Pinpoint the cell where the given text exists, returning its [x, y] midpoint coordinate. 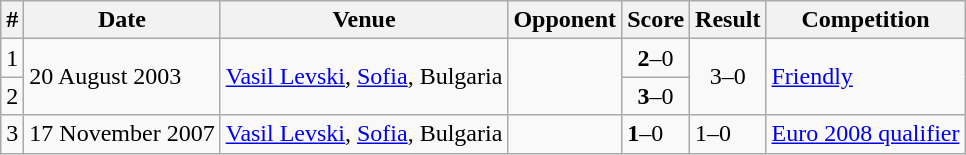
Friendly [866, 77]
Competition [866, 20]
Opponent [565, 20]
1 [12, 58]
3 [12, 134]
Result [728, 20]
2 [12, 96]
17 November 2007 [122, 134]
2–0 [656, 58]
Venue [364, 20]
Date [122, 20]
20 August 2003 [122, 77]
# [12, 20]
Euro 2008 qualifier [866, 134]
Score [656, 20]
